For the text-containing cell, return its midpoint in [X, Y] coordinate format. 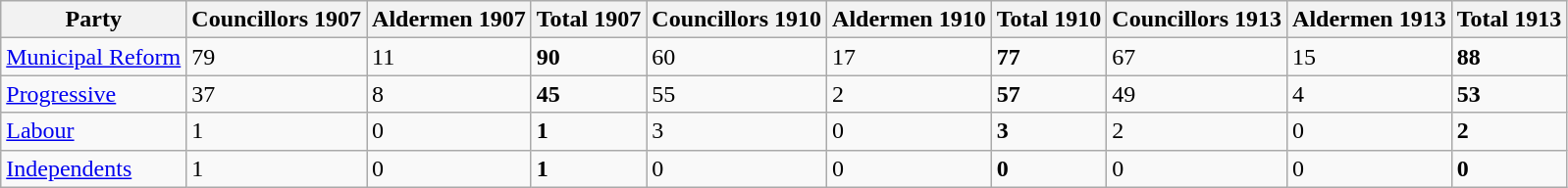
11 [449, 57]
57 [1049, 94]
90 [589, 57]
4 [1370, 94]
79 [277, 57]
Councillors 1910 [737, 20]
Independents [94, 168]
53 [1509, 94]
45 [589, 94]
67 [1197, 57]
37 [277, 94]
Total 1913 [1509, 20]
Progressive [94, 94]
Labour [94, 131]
Aldermen 1910 [910, 20]
15 [1370, 57]
Aldermen 1907 [449, 20]
77 [1049, 57]
Total 1907 [589, 20]
Total 1910 [1049, 20]
55 [737, 94]
88 [1509, 57]
17 [910, 57]
49 [1197, 94]
Councillors 1913 [1197, 20]
60 [737, 57]
8 [449, 94]
Party [94, 20]
Aldermen 1913 [1370, 20]
Municipal Reform [94, 57]
Councillors 1907 [277, 20]
